Extract the (X, Y) coordinate from the center of the cell holding the provided text.  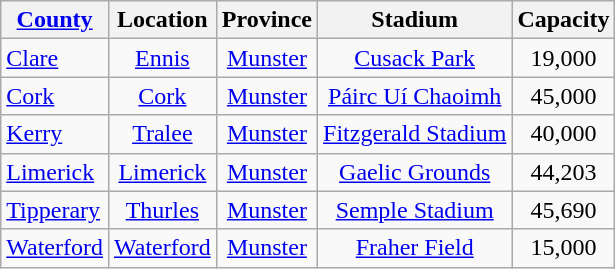
45,690 (564, 210)
40,000 (564, 134)
Province (266, 20)
Kerry (55, 134)
Location (162, 20)
Cusack Park (415, 58)
County (55, 20)
Gaelic Grounds (415, 172)
44,203 (564, 172)
Fitzgerald Stadium (415, 134)
15,000 (564, 248)
Tipperary (55, 210)
45,000 (564, 96)
Fraher Field (415, 248)
Tralee (162, 134)
Capacity (564, 20)
Clare (55, 58)
Stadium (415, 20)
Semple Stadium (415, 210)
Thurles (162, 210)
19,000 (564, 58)
Ennis (162, 58)
Páirc Uí Chaoimh (415, 96)
